Pinpoint the cell where the given text exists, returning its [X, Y] midpoint coordinate. 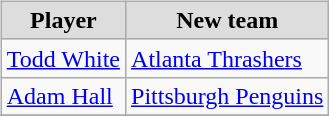
Pittsburgh Penguins [228, 96]
Adam Hall [63, 96]
Player [63, 20]
Todd White [63, 58]
New team [228, 20]
Atlanta Thrashers [228, 58]
